Return [X, Y] of the center of cell containing provided text 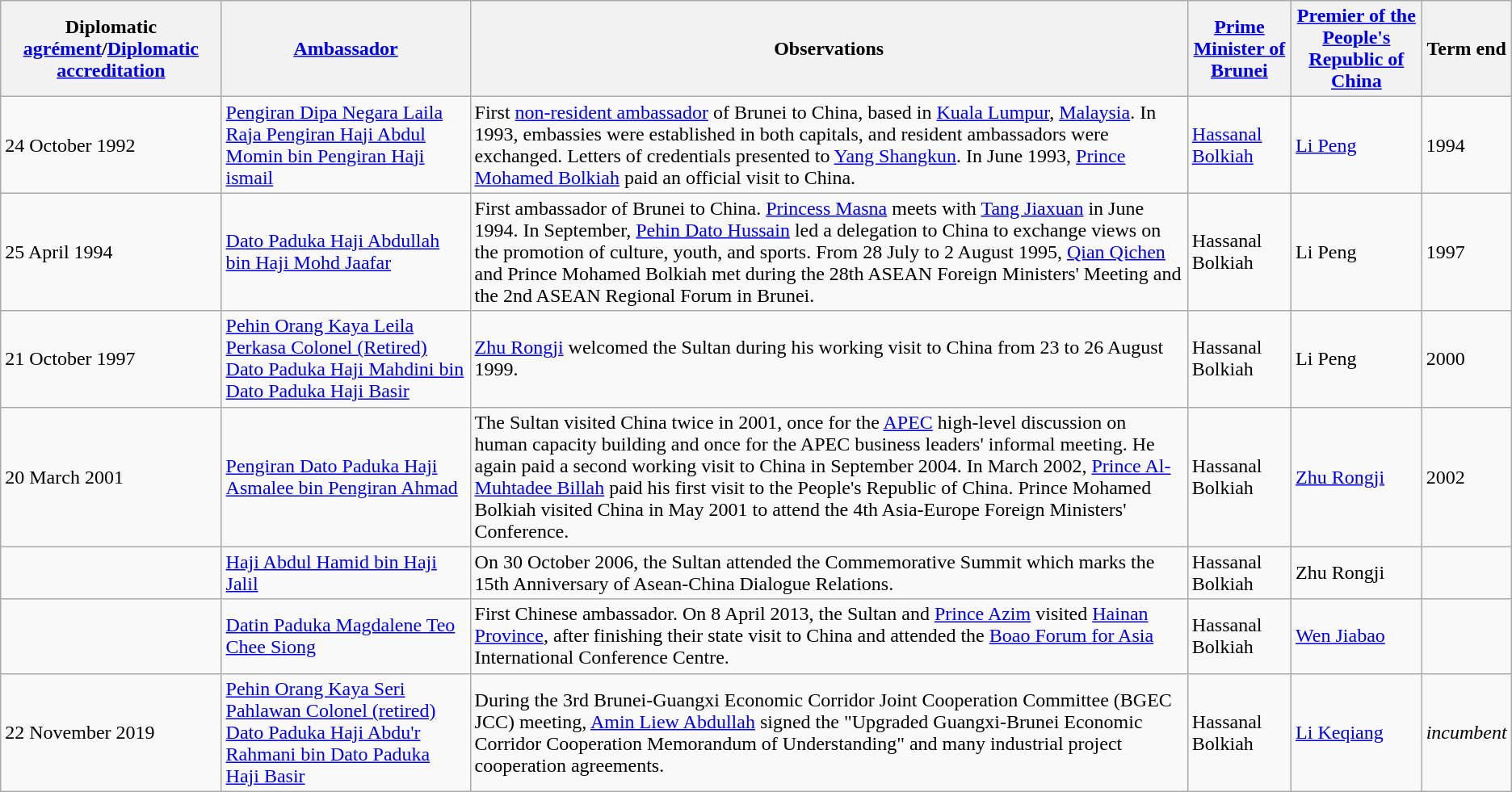
2000 [1467, 358]
1994 [1467, 145]
Wen Jiabao [1357, 636]
Pengiran Dato Paduka Haji Asmalee bin Pengiran Ahmad [346, 476]
Zhu Rongji welcomed the Sultan during his working visit to China from 23 to 26 August 1999. [829, 358]
Observations [829, 48]
Ambassador [346, 48]
incumbent [1467, 732]
Haji Abdul Hamid bin Haji Jalil [346, 573]
Li Keqiang [1357, 732]
Datin Paduka Magdalene Teo Chee Siong [346, 636]
Prime Minister of Brunei [1239, 48]
Premier of the People's Republic of China [1357, 48]
20 March 2001 [111, 476]
Pehin Orang Kaya Seri Pahlawan Colonel (retired) Dato Paduka Haji Abdu'r Rahmani bin Dato Paduka Haji Basir [346, 732]
On 30 October 2006, the Sultan attended the Commemorative Summit which marks the 15th Anniversary of Asean-China Dialogue Relations. [829, 573]
25 April 1994 [111, 252]
Pengiran Dipa Negara Laila Raja Pengiran Haji Abdul Momin bin Pengiran Haji ismail [346, 145]
Term end [1467, 48]
1997 [1467, 252]
21 October 1997 [111, 358]
Pehin Orang Kaya Leila Perkasa Colonel (Retired) Dato Paduka Haji Mahdini bin Dato Paduka Haji Basir [346, 358]
24 October 1992 [111, 145]
2002 [1467, 476]
Dato Paduka Haji Abdullah bin Haji Mohd Jaafar [346, 252]
Diplomatic agrément/Diplomatic accreditation [111, 48]
22 November 2019 [111, 732]
